Capture the cell that displays the provided text and extract its (x, y) central coordinate. 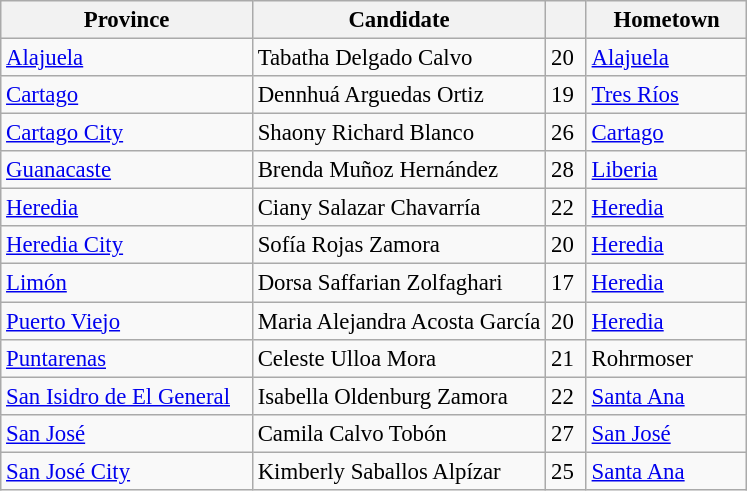
17 (566, 283)
Guanacaste (127, 170)
San José City (127, 471)
Isabella Oldenburg Zamora (398, 396)
19 (566, 95)
Celeste Ulloa Mora (398, 358)
27 (566, 433)
Province (127, 20)
Candidate (398, 20)
25 (566, 471)
Puntarenas (127, 358)
Sofía Rojas Zamora (398, 245)
Dennhuá Arguedas Ortiz (398, 95)
Kimberly Saballos Alpízar (398, 471)
21 (566, 358)
Hometown (666, 20)
Ciany Salazar Chavarría (398, 208)
Cartago City (127, 133)
Liberia (666, 170)
Brenda Muñoz Hernández (398, 170)
San Isidro de El General (127, 396)
Heredia City (127, 245)
26 (566, 133)
Rohrmoser (666, 358)
Maria Alejandra Acosta García (398, 321)
Shaony Richard Blanco (398, 133)
Dorsa Saffarian Zolfaghari (398, 283)
Limón (127, 283)
Tres Ríos (666, 95)
Tabatha Delgado Calvo (398, 58)
Camila Calvo Tobón (398, 433)
Puerto Viejo (127, 321)
28 (566, 170)
